For the text-containing cell, return its midpoint in (X, Y) coordinate format. 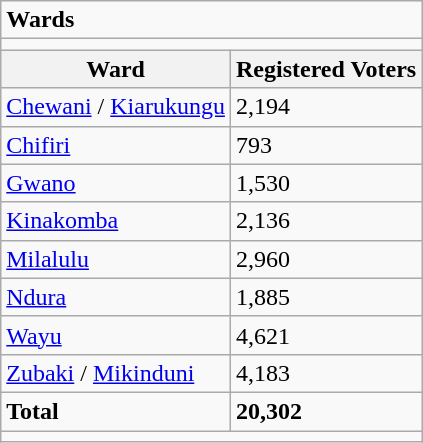
Total (116, 411)
2,960 (326, 259)
Kinakomba (116, 221)
Wards (212, 20)
Milalulu (116, 259)
20,302 (326, 411)
793 (326, 145)
Zubaki / Mikinduni (116, 373)
Gwano (116, 183)
Chewani / Kiarukungu (116, 107)
4,621 (326, 335)
4,183 (326, 373)
Registered Voters (326, 69)
1,885 (326, 297)
Chifiri (116, 145)
1,530 (326, 183)
Wayu (116, 335)
2,136 (326, 221)
2,194 (326, 107)
Ndura (116, 297)
Ward (116, 69)
